Locate the cell with the specified text and output its [X, Y] center coordinate. 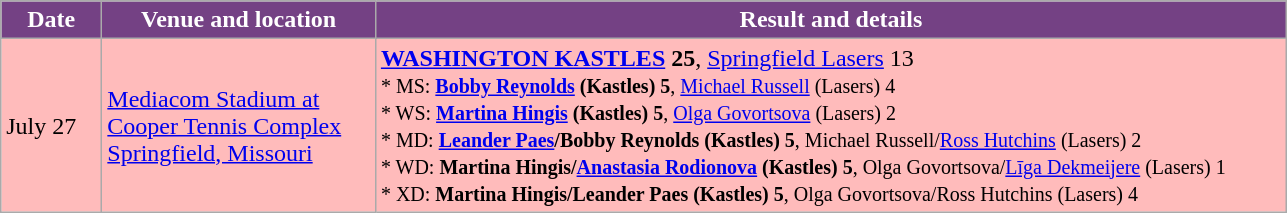
Date [52, 20]
Venue and location [239, 20]
Result and details [830, 20]
July 27 [52, 126]
Mediacom Stadium at Cooper Tennis ComplexSpringfield, Missouri [239, 126]
